For the text-containing cell, return its midpoint in (X, Y) coordinate format. 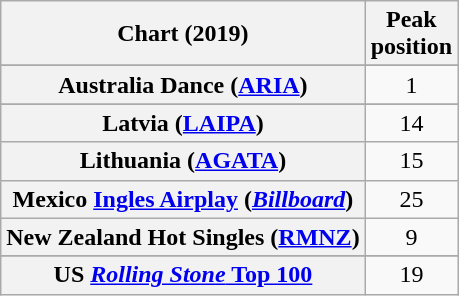
Peakposition (411, 34)
Lithuania (AGATA) (183, 161)
14 (411, 123)
25 (411, 199)
US Rolling Stone Top 100 (183, 275)
9 (411, 237)
Australia Dance (ARIA) (183, 85)
15 (411, 161)
Latvia (LAIPA) (183, 123)
Chart (2019) (183, 34)
1 (411, 85)
Mexico Ingles Airplay (Billboard) (183, 199)
New Zealand Hot Singles (RMNZ) (183, 237)
19 (411, 275)
